Output the (x, y) coordinate of the center of the cell containing the given text.  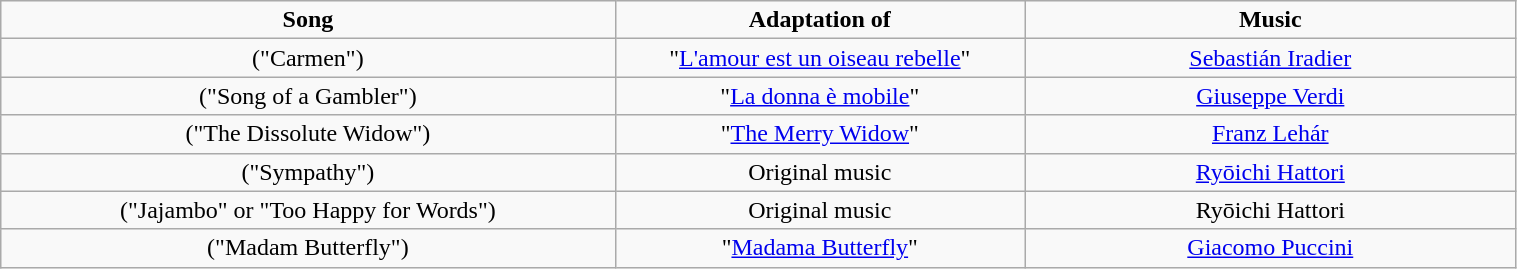
"L'amour est un oiseau rebelle" (820, 58)
Music (1270, 20)
Song (308, 20)
("The Dissolute Widow") (308, 134)
("Madam Butterfly") (308, 248)
Giacomo Puccini (1270, 248)
("Sympathy") (308, 172)
("Jajambo" or "Too Happy for Words") (308, 210)
Giuseppe Verdi (1270, 96)
"The Merry Widow" (820, 134)
("Carmen") (308, 58)
"Madama Butterfly" (820, 248)
Adaptation of (820, 20)
Franz Lehár (1270, 134)
Sebastián Iradier (1270, 58)
"La donna è mobile" (820, 96)
("Song of a Gambler") (308, 96)
